From the cell containing the given text, extract its center point as [x, y] coordinate. 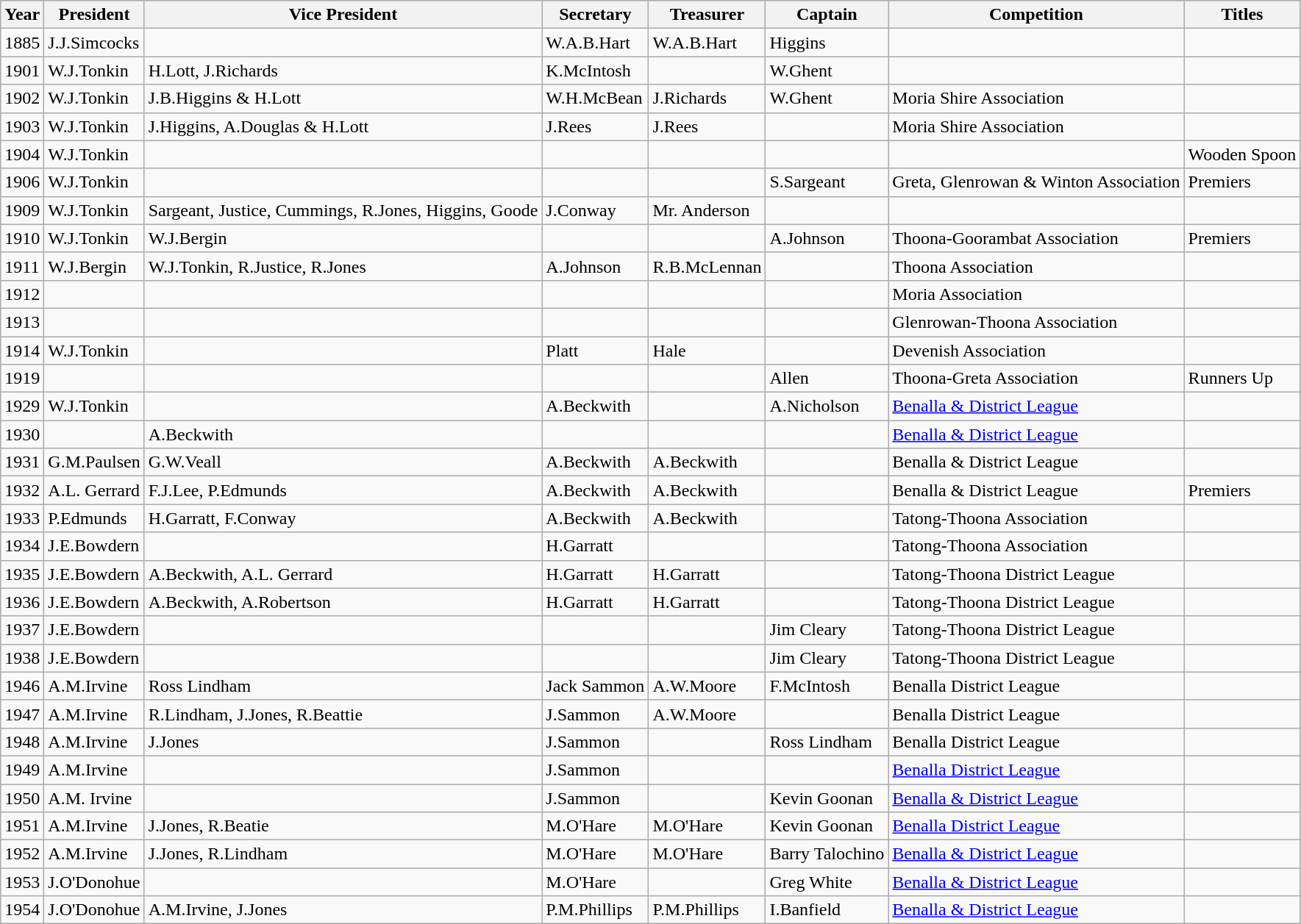
J.Higgins, A.Douglas & H.Lott [343, 126]
A.L. Gerrard [94, 490]
R.Lindham, J.Jones, R.Beattie [343, 714]
F.J.Lee, P.Edmunds [343, 490]
Hale [707, 351]
President [94, 15]
1938 [22, 658]
1951 [22, 826]
Moria Association [1036, 294]
J.Jones, R.Beatie [343, 826]
1934 [22, 546]
1903 [22, 126]
1953 [22, 882]
1885 [22, 43]
W.J.Tonkin, R.Justice, R.Jones [343, 266]
1949 [22, 770]
Year [22, 15]
1935 [22, 574]
1912 [22, 294]
Greg White [827, 882]
1936 [22, 602]
1919 [22, 379]
A.Beckwith, A.Robertson [343, 602]
Jack Sammon [596, 686]
1913 [22, 322]
J.B.Higgins & H.Lott [343, 99]
J.J.Simcocks [94, 43]
J.Jones [343, 742]
Platt [596, 351]
A.M. Irvine [94, 798]
1947 [22, 714]
1933 [22, 518]
Barry Talochino [827, 854]
J.Jones, R.Lindham [343, 854]
Titles [1242, 15]
H.Lott, J.Richards [343, 71]
P.Edmunds [94, 518]
F.McIntosh [827, 686]
J.Conway [596, 210]
Secretary [596, 15]
K.McIntosh [596, 71]
Runners Up [1242, 379]
1932 [22, 490]
1929 [22, 407]
1950 [22, 798]
1937 [22, 630]
1902 [22, 99]
W.H.McBean [596, 99]
Thoona-Goorambat Association [1036, 238]
1948 [22, 742]
Vice President [343, 15]
H.Garratt, F.Conway [343, 518]
A.Nicholson [827, 407]
Glenrowan-Thoona Association [1036, 322]
1911 [22, 266]
Captain [827, 15]
A.M.Irvine, J.Jones [343, 910]
Competition [1036, 15]
Wooden Spoon [1242, 154]
Treasurer [707, 15]
1914 [22, 351]
Allen [827, 379]
1906 [22, 182]
G.M.Paulsen [94, 462]
S.Sargeant [827, 182]
Thoona-Greta Association [1036, 379]
1901 [22, 71]
1954 [22, 910]
Greta, Glenrowan & Winton Association [1036, 182]
1930 [22, 434]
A.Beckwith, A.L. Gerrard [343, 574]
1904 [22, 154]
1909 [22, 210]
Sargeant, Justice, Cummings, R.Jones, Higgins, Goode [343, 210]
1931 [22, 462]
Thoona Association [1036, 266]
1946 [22, 686]
I.Banfield [827, 910]
G.W.Veall [343, 462]
Devenish Association [1036, 351]
J.Richards [707, 99]
Mr. Anderson [707, 210]
1910 [22, 238]
1952 [22, 854]
Higgins [827, 43]
R.B.McLennan [707, 266]
